Locate the cell with the specified text and output its [x, y] center coordinate. 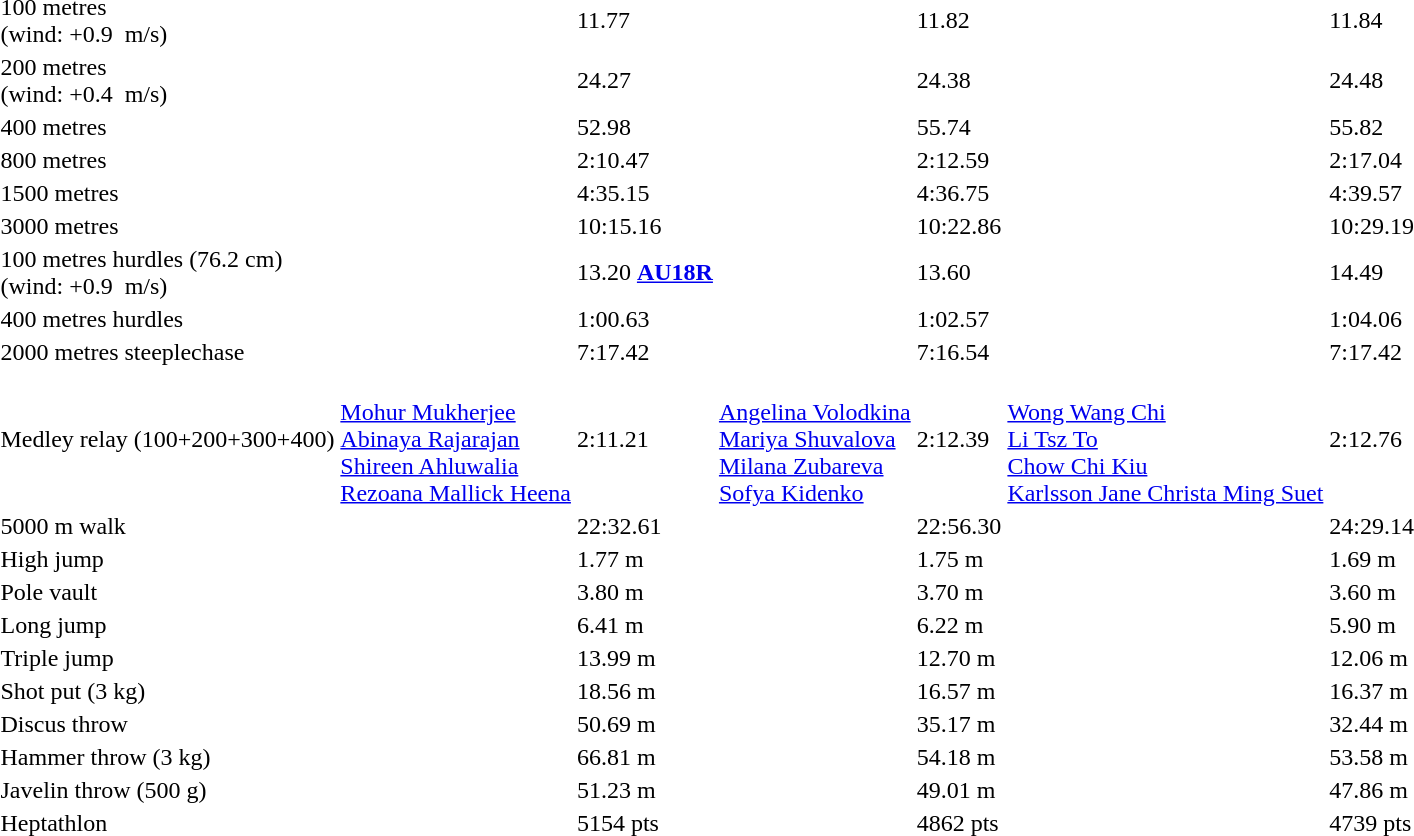
4:35.15 [644, 193]
2:11.21 [644, 439]
1.75 m [959, 559]
13.20 AU18R [644, 272]
Wong Wang ChiLi Tsz ToChow Chi KiuKarlsson Jane Christa Ming Suet [1166, 439]
7:17.42 [644, 352]
13.60 [959, 272]
13.99 m [644, 658]
55.74 [959, 127]
49.01 m [959, 790]
22:56.30 [959, 526]
2:12.39 [959, 439]
18.56 m [644, 691]
1.77 m [644, 559]
6.41 m [644, 625]
50.69 m [644, 724]
Angelina VolodkinaMariya ShuvalovaMilana ZubarevaSofya Kidenko [814, 439]
24.27 [644, 80]
1:00.63 [644, 319]
1:02.57 [959, 319]
35.17 m [959, 724]
7:16.54 [959, 352]
2:12.59 [959, 160]
52.98 [644, 127]
22:32.61 [644, 526]
16.57 m [959, 691]
10:15.16 [644, 226]
51.23 m [644, 790]
66.81 m [644, 757]
3.80 m [644, 592]
24.38 [959, 80]
Mohur MukherjeeAbinaya RajarajanShireen AhluwaliaRezoana Mallick Heena [456, 439]
6.22 m [959, 625]
54.18 m [959, 757]
4:36.75 [959, 193]
12.70 m [959, 658]
2:10.47 [644, 160]
3.70 m [959, 592]
10:22.86 [959, 226]
